Determine the [X, Y] coordinate at the center of the cell enclosing the given text.  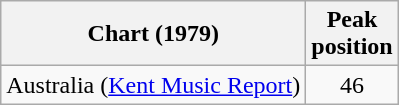
46 [352, 85]
Australia (Kent Music Report) [154, 85]
Peakposition [352, 34]
Chart (1979) [154, 34]
